Scan for the cell matching the given text and deliver its (x, y) coordinate at center. 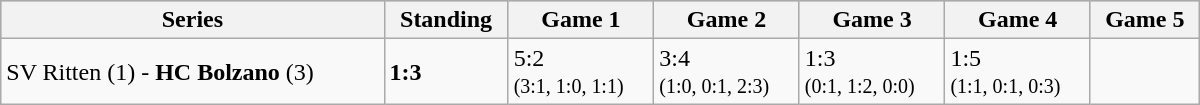
3:4(1:0, 0:1, 2:3) (727, 72)
Series (192, 20)
Game 1 (581, 20)
5:2(3:1, 1:0, 1:1) (581, 72)
Game 2 (727, 20)
1:5(1:1, 0:1, 0:3) (1018, 72)
Standing (446, 20)
Game 5 (1144, 20)
Game 3 (872, 20)
Game 4 (1018, 20)
1:3(0:1, 1:2, 0:0) (872, 72)
1:3 (446, 72)
SV Ritten (1) - HC Bolzano (3) (192, 72)
